Identify which cell holds the provided text, then report its [X, Y] central coordinate. 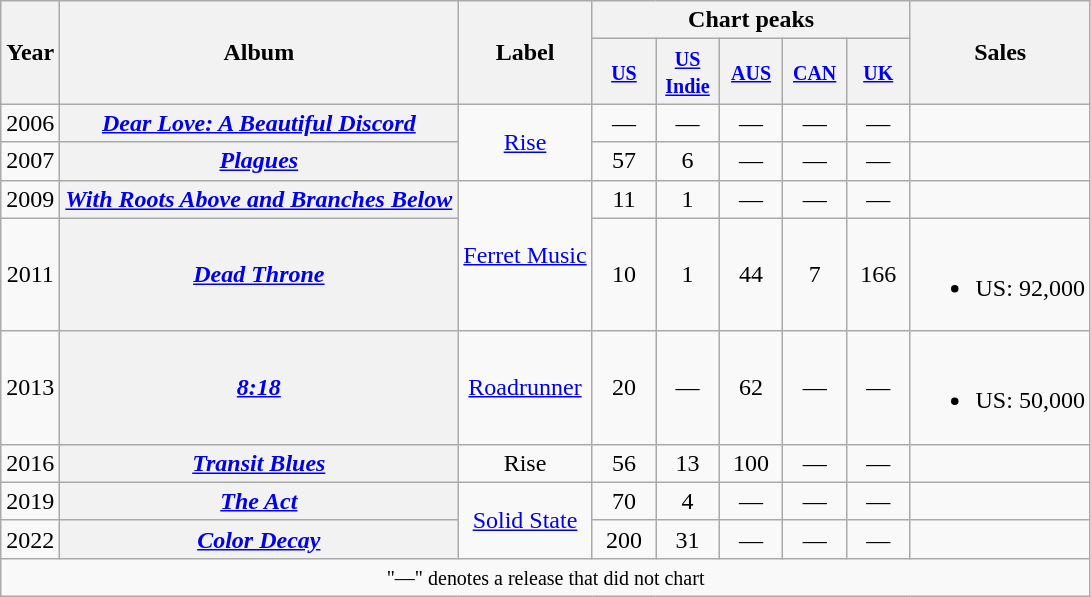
70 [624, 501]
Roadrunner [525, 388]
US: 92,000 [1000, 274]
CAN [815, 72]
Solid State [525, 520]
Label [525, 52]
2009 [30, 199]
13 [688, 463]
The Act [259, 501]
Year [30, 52]
Transit Blues [259, 463]
UK [878, 72]
7 [815, 274]
With Roots Above and Branches Below [259, 199]
44 [751, 274]
2006 [30, 123]
8:18 [259, 388]
20 [624, 388]
4 [688, 501]
Color Decay [259, 539]
62 [751, 388]
Plagues [259, 161]
2022 [30, 539]
US: 50,000 [1000, 388]
2016 [30, 463]
166 [878, 274]
"—" denotes a release that did not chart [546, 577]
2011 [30, 274]
11 [624, 199]
Album [259, 52]
6 [688, 161]
57 [624, 161]
US [624, 72]
Chart peaks [751, 20]
2019 [30, 501]
31 [688, 539]
Dead Throne [259, 274]
10 [624, 274]
Sales [1000, 52]
AUS [751, 72]
100 [751, 463]
Ferret Music [525, 256]
200 [624, 539]
2013 [30, 388]
56 [624, 463]
Dear Love: A Beautiful Discord [259, 123]
2007 [30, 161]
USIndie [688, 72]
